Extract the (x, y) coordinate from the center of the cell holding the provided text.  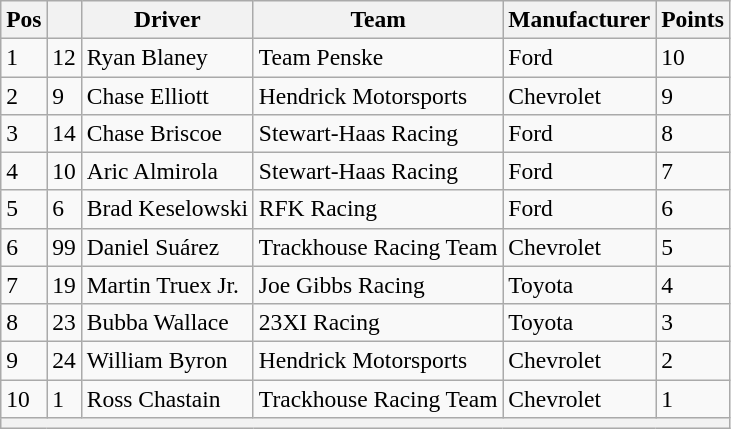
Bubba Wallace (167, 322)
19 (64, 285)
Chase Briscoe (167, 133)
Chase Elliott (167, 95)
12 (64, 57)
Team (378, 19)
23XI Racing (378, 322)
99 (64, 247)
14 (64, 133)
Ross Chastain (167, 398)
William Byron (167, 360)
24 (64, 360)
Driver (167, 19)
Martin Truex Jr. (167, 285)
Aric Almirola (167, 171)
Team Penske (378, 57)
Daniel Suárez (167, 247)
Brad Keselowski (167, 209)
23 (64, 322)
Ryan Blaney (167, 57)
RFK Racing (378, 209)
Points (693, 19)
Pos (24, 19)
Joe Gibbs Racing (378, 285)
Manufacturer (580, 19)
